Identify which cell holds the provided text, then report its [x, y] central coordinate. 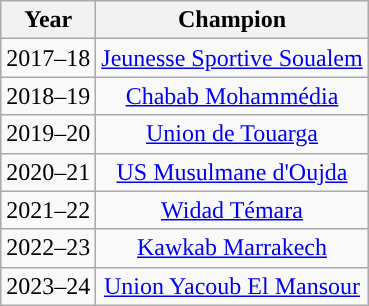
2023–24 [48, 286]
Jeunesse Sportive Soualem [232, 58]
2019–20 [48, 134]
Union de Touarga [232, 134]
2020–21 [48, 172]
Chabab Mohammédia [232, 96]
Kawkab Marrakech [232, 248]
2022–23 [48, 248]
Widad Témara [232, 210]
Champion [232, 20]
2018–19 [48, 96]
2021–22 [48, 210]
US Musulmane d'Oujda [232, 172]
Union Yacoub El Mansour [232, 286]
Year [48, 20]
2017–18 [48, 58]
